Provide the (x, y) coordinate of the cell's center where the given text is located.  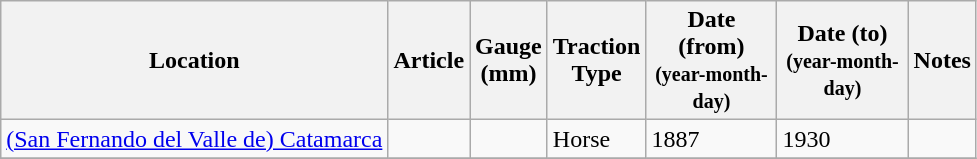
Gauge (mm) (509, 60)
TractionType (596, 60)
Location (194, 60)
1930 (842, 139)
Date (to)(year-month-day) (842, 60)
Article (429, 60)
Date (from)(year-month-day) (712, 60)
1887 (712, 139)
(San Fernando del Valle de) Catamarca (194, 139)
Horse (596, 139)
Notes (942, 60)
